Return the (x, y) coordinate for the center point of the cell that contains the specified text.  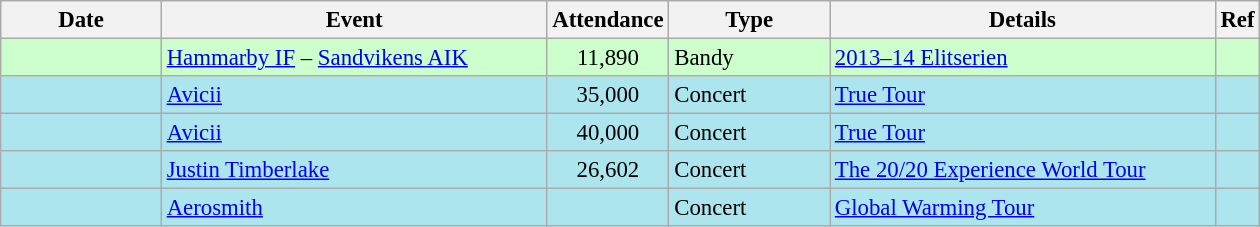
40,000 (608, 133)
Justin Timberlake (354, 170)
26,602 (608, 170)
Attendance (608, 20)
Bandy (750, 58)
Hammarby IF – Sandvikens AIK (354, 58)
Aerosmith (354, 208)
Event (354, 20)
Global Warming Tour (1023, 208)
11,890 (608, 58)
Details (1023, 20)
2013–14 Elitserien (1023, 58)
The 20/20 Experience World Tour (1023, 170)
Ref (1238, 20)
Type (750, 20)
35,000 (608, 95)
Date (82, 20)
